Return the (X, Y) coordinate for the center point of the cell that contains the specified text.  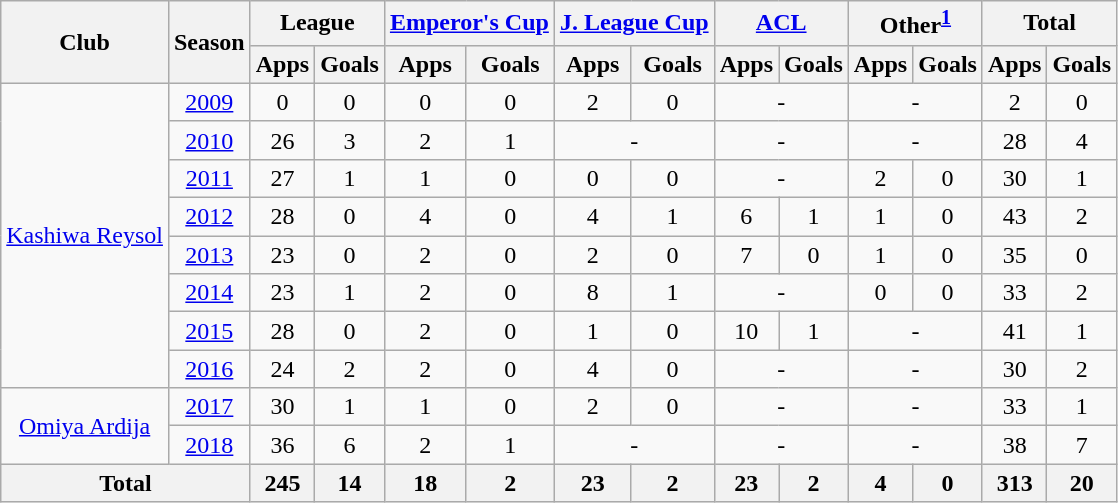
18 (425, 483)
2009 (209, 102)
J. League Cup (634, 24)
League (317, 24)
20 (1082, 483)
2015 (209, 331)
Omiya Ardija (85, 426)
2014 (209, 293)
35 (1014, 255)
245 (282, 483)
2012 (209, 217)
10 (746, 331)
26 (282, 140)
3 (350, 140)
36 (282, 445)
Club (85, 42)
Season (209, 42)
43 (1014, 217)
2013 (209, 255)
313 (1014, 483)
ACL (781, 24)
Kashiwa Reysol (85, 235)
14 (350, 483)
2011 (209, 178)
2010 (209, 140)
8 (592, 293)
2016 (209, 369)
41 (1014, 331)
Emperor's Cup (469, 24)
24 (282, 369)
2017 (209, 407)
Other1 (915, 24)
2018 (209, 445)
38 (1014, 445)
27 (282, 178)
